Identify which cell holds the provided text, then report its (x, y) central coordinate. 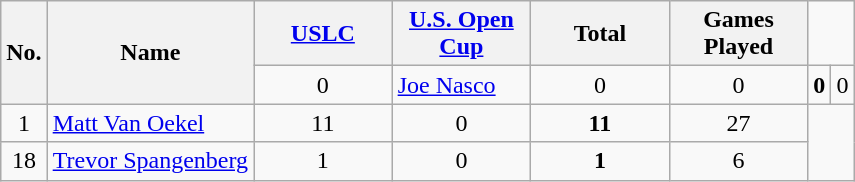
Joe Nasco (462, 85)
U.S. Open Cup (462, 34)
27 (738, 123)
Matt Van Oekel (150, 123)
Games Played (738, 34)
18 (24, 161)
No. (24, 52)
Trevor Spangenberg (150, 161)
6 (738, 161)
USLC (324, 34)
Name (150, 52)
Total (600, 34)
